Find where the given text appears and provide that cell's center as (x, y) coordinate. 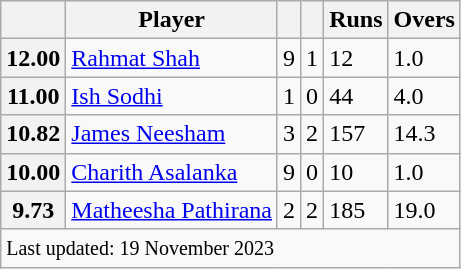
4.0 (424, 96)
Charith Asalanka (172, 172)
Last updated: 19 November 2023 (231, 248)
Matheesha Pathirana (172, 210)
10.82 (34, 134)
Overs (424, 20)
Player (172, 20)
11.00 (34, 96)
12.00 (34, 58)
19.0 (424, 210)
157 (356, 134)
9.73 (34, 210)
12 (356, 58)
10 (356, 172)
44 (356, 96)
10.00 (34, 172)
Ish Sodhi (172, 96)
185 (356, 210)
James Neesham (172, 134)
Rahmat Shah (172, 58)
Runs (356, 20)
3 (288, 134)
14.3 (424, 134)
